Return (X, Y) of the center of cell containing provided text 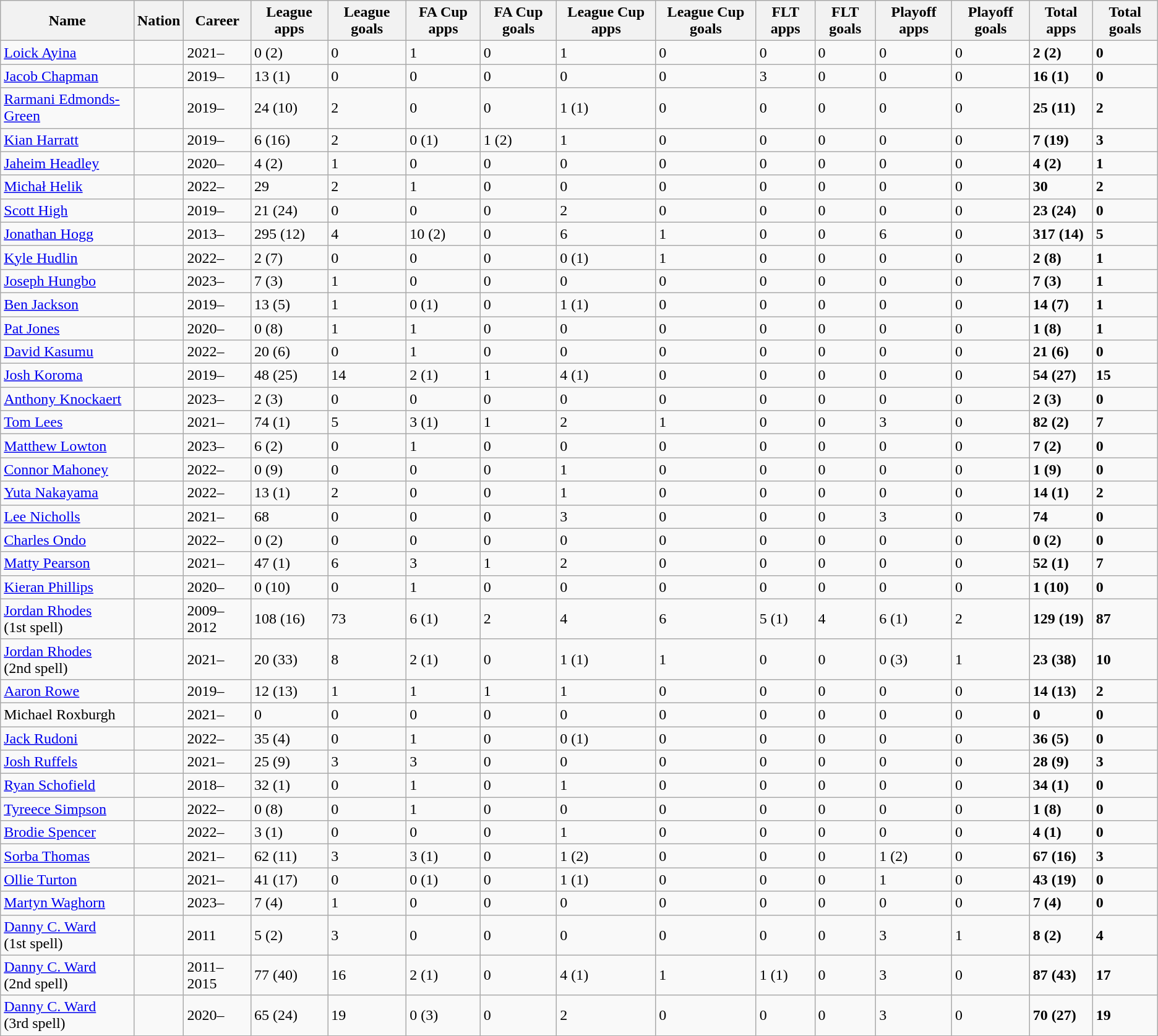
12 (13) (289, 691)
54 (27) (1061, 375)
Brodie Spencer (67, 833)
20 (6) (289, 352)
0 (9) (289, 469)
28 (9) (1061, 762)
David Kasumu (67, 352)
65 (24) (289, 1016)
FA Cup apps (444, 21)
16 (1) (1061, 76)
1 (9) (1061, 469)
Ryan Schofield (67, 786)
Kian Harratt (67, 140)
70 (27) (1061, 1016)
Matthew Lowton (67, 446)
League Cup goals (706, 21)
Kyle Hudlin (67, 257)
20 (33) (289, 659)
Loick Ayina (67, 53)
21 (6) (1061, 352)
24 (10) (289, 108)
Martyn Waghorn (67, 903)
Tyreece Simpson (67, 809)
Yuta Nakayama (67, 493)
Ollie Turton (67, 880)
Name (67, 21)
Rarmani Edmonds-Green (67, 108)
Anthony Knockaert (67, 399)
2013– (218, 234)
Scott High (67, 210)
0 (10) (289, 587)
129 (19) (1061, 619)
2 (2) (1061, 53)
Playoff goals (991, 21)
FA Cup goals (518, 21)
Lee Nicholls (67, 516)
16 (367, 975)
295 (12) (289, 234)
82 (2) (1061, 422)
68 (289, 516)
14 (7) (1061, 304)
2011 (218, 935)
23 (38) (1061, 659)
Jack Rudoni (67, 738)
Jordan Rhodes(1st spell) (67, 619)
7 (19) (1061, 140)
Danny C. Ward(1st spell) (67, 935)
8 (367, 659)
2 (8) (1061, 257)
48 (25) (289, 375)
14 (367, 375)
14 (1) (1061, 493)
Joseph Hungbo (67, 281)
73 (367, 619)
Career (218, 21)
30 (1061, 187)
Josh Koroma (67, 375)
FLT goals (845, 21)
Jaheim Headley (67, 163)
10 (1125, 659)
7 (2) (1061, 446)
8 (2) (1061, 935)
5 (1) (786, 619)
14 (13) (1061, 691)
Aaron Rowe (67, 691)
25 (9) (289, 762)
League goals (367, 21)
Total apps (1061, 21)
Jonathan Hogg (67, 234)
29 (289, 187)
Kieran Phillips (67, 587)
Total goals (1125, 21)
2009–2012 (218, 619)
15 (1125, 375)
Danny C. Ward(2nd spell) (67, 975)
43 (19) (1061, 880)
36 (5) (1061, 738)
Michał Helik (67, 187)
Pat Jones (67, 328)
74 (1061, 516)
32 (1) (289, 786)
2011–2015 (218, 975)
Playoff apps (914, 21)
5 (2) (289, 935)
Matty Pearson (67, 563)
Danny C. Ward(3rd spell) (67, 1016)
25 (11) (1061, 108)
62 (11) (289, 856)
17 (1125, 975)
Charles Ondo (67, 540)
6 (16) (289, 140)
Sorba Thomas (67, 856)
41 (17) (289, 880)
10 (2) (444, 234)
34 (1) (1061, 786)
47 (1) (289, 563)
23 (24) (1061, 210)
2018– (218, 786)
Nation (158, 21)
6 (2) (289, 446)
Jacob Chapman (67, 76)
Ben Jackson (67, 304)
Connor Mahoney (67, 469)
67 (16) (1061, 856)
77 (40) (289, 975)
21 (24) (289, 210)
Josh Ruffels (67, 762)
League apps (289, 21)
13 (5) (289, 304)
League Cup apps (606, 21)
FLT apps (786, 21)
2 (7) (289, 257)
52 (1) (1061, 563)
1 (10) (1061, 587)
Tom Lees (67, 422)
Jordan Rhodes(2nd spell) (67, 659)
108 (16) (289, 619)
Michael Roxburgh (67, 714)
317 (14) (1061, 234)
74 (1) (289, 422)
87 (1125, 619)
87 (43) (1061, 975)
35 (4) (289, 738)
